Find where the given text appears and provide that cell's center as (X, Y) coordinate. 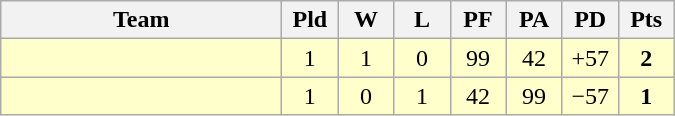
PF (478, 20)
Pts (646, 20)
L (422, 20)
Pld (310, 20)
PA (534, 20)
Team (142, 20)
PD (590, 20)
−57 (590, 96)
W (366, 20)
+57 (590, 58)
2 (646, 58)
